Capture the cell that displays the provided text and extract its [X, Y] central coordinate. 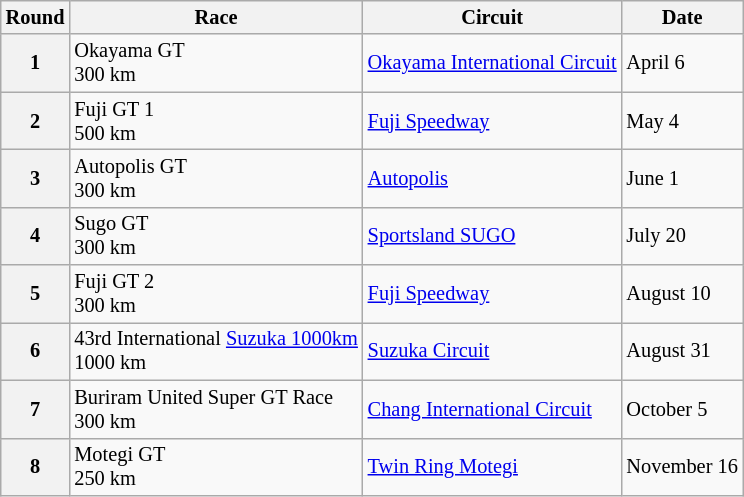
August 31 [682, 351]
Autopolis [492, 178]
Autopolis GT300 km [216, 178]
April 6 [682, 63]
43rd International Suzuka 1000km1000 km [216, 351]
August 10 [682, 294]
Round [36, 17]
Suzuka Circuit [492, 351]
June 1 [682, 178]
July 20 [682, 236]
May 4 [682, 121]
Twin Ring Motegi [492, 467]
Sportsland SUGO [492, 236]
Fuji GT 1500 km [216, 121]
October 5 [682, 409]
1 [36, 63]
Date [682, 17]
Motegi GT250 km [216, 467]
2 [36, 121]
6 [36, 351]
Race [216, 17]
3 [36, 178]
5 [36, 294]
Buriram United Super GT Race300 km [216, 409]
Chang International Circuit [492, 409]
8 [36, 467]
Sugo GT300 km [216, 236]
November 16 [682, 467]
Circuit [492, 17]
Okayama GT300 km [216, 63]
Okayama International Circuit [492, 63]
4 [36, 236]
Fuji GT 2300 km [216, 294]
7 [36, 409]
